Search for the cell housing the specified text and yield its (x, y) center coordinate. 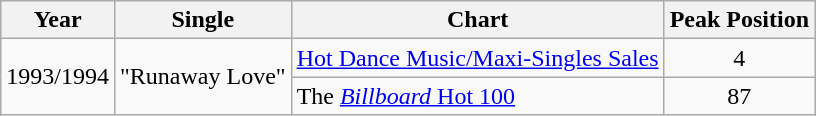
Peak Position (739, 20)
Hot Dance Music/Maxi-Singles Sales (478, 58)
"Runaway Love" (202, 77)
Chart (478, 20)
1993/1994 (58, 77)
87 (739, 96)
Year (58, 20)
Single (202, 20)
The Billboard Hot 100 (478, 96)
4 (739, 58)
